Return [x, y] of the center of cell containing provided text 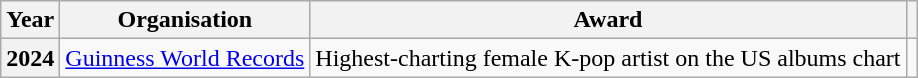
Organisation [185, 20]
2024 [30, 58]
Year [30, 20]
Award [608, 20]
Highest-charting female K-pop artist on the US albums chart [608, 58]
Guinness World Records [185, 58]
